Return (x, y) of the center of cell containing provided text 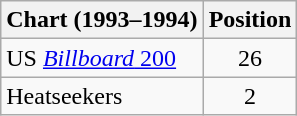
Position (250, 20)
Heatseekers (102, 96)
26 (250, 58)
2 (250, 96)
US Billboard 200 (102, 58)
Chart (1993–1994) (102, 20)
